From the cell containing the given text, extract its center point as (x, y) coordinate. 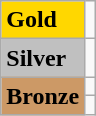
Silver (43, 58)
Gold (43, 20)
Bronze (43, 96)
